Determine the (x, y) coordinate at the center of the cell enclosing the given text.  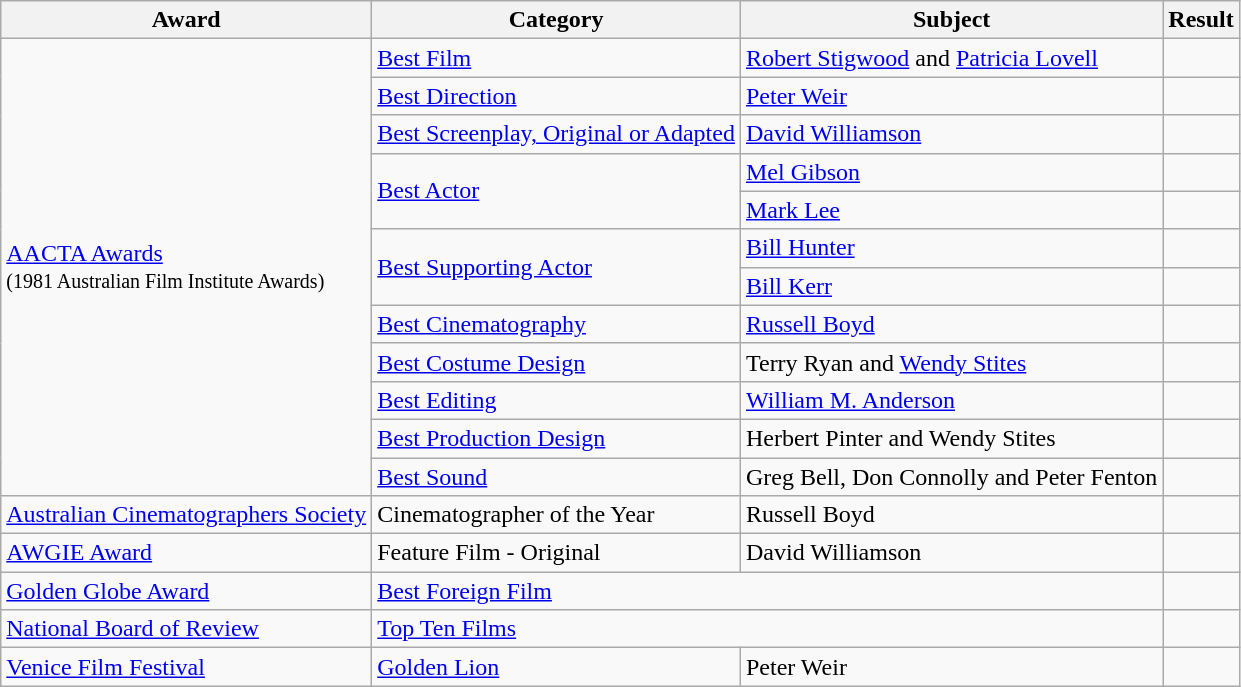
Golden Globe Award (186, 591)
National Board of Review (186, 629)
Best Direction (556, 96)
Venice Film Festival (186, 667)
Feature Film - Original (556, 553)
Best Costume Design (556, 362)
Golden Lion (556, 667)
Best Foreign Film (768, 591)
William M. Anderson (951, 400)
Best Production Design (556, 438)
AWGIE Award (186, 553)
Best Film (556, 58)
Result (1201, 20)
Best Cinematography (556, 324)
Bill Hunter (951, 248)
Best Supporting Actor (556, 267)
Subject (951, 20)
Best Editing (556, 400)
Top Ten Films (768, 629)
Greg Bell, Don Connolly and Peter Fenton (951, 477)
Mel Gibson (951, 172)
Terry Ryan and Wendy Stites (951, 362)
Best Screenplay, Original or Adapted (556, 134)
AACTA Awards(1981 Australian Film Institute Awards) (186, 268)
Australian Cinematographers Society (186, 515)
Best Sound (556, 477)
Best Actor (556, 191)
Robert Stigwood and Patricia Lovell (951, 58)
Award (186, 20)
Category (556, 20)
Bill Kerr (951, 286)
Cinematographer of the Year (556, 515)
Mark Lee (951, 210)
Herbert Pinter and Wendy Stites (951, 438)
